Search for the cell housing the specified text and yield its [x, y] center coordinate. 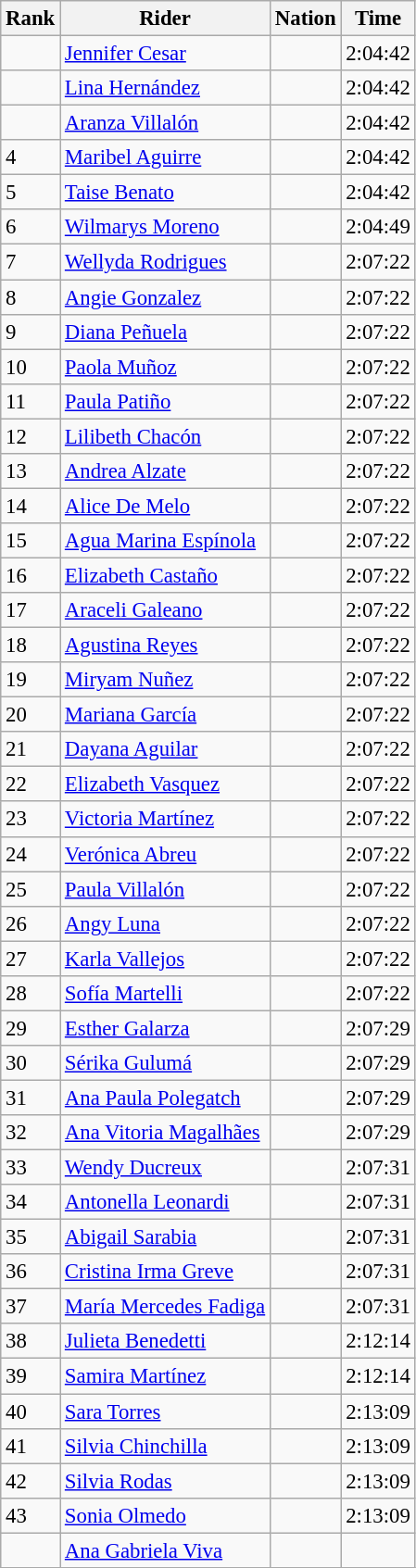
Ana Gabriela Viva [165, 1550]
Verónica Abreu [165, 854]
Andrea Alzate [165, 471]
Nation [305, 19]
Mariana García [165, 715]
25 [31, 889]
Time [378, 19]
24 [31, 854]
31 [31, 1098]
27 [31, 959]
21 [31, 749]
20 [31, 715]
23 [31, 820]
Sara Torres [165, 1411]
9 [31, 332]
Miryam Nuñez [165, 680]
Lina Hernández [165, 88]
Rank [31, 19]
Diana Peñuela [165, 332]
Agustina Reyes [165, 646]
Paula Villalón [165, 889]
Victoria Martínez [165, 820]
22 [31, 784]
10 [31, 367]
14 [31, 506]
Esther Galarza [165, 1028]
Abigail Sarabia [165, 1237]
32 [31, 1133]
María Mercedes Fadiga [165, 1307]
39 [31, 1376]
43 [31, 1515]
19 [31, 680]
17 [31, 610]
42 [31, 1481]
Paula Patiño [165, 401]
Samira Martínez [165, 1376]
38 [31, 1342]
7 [31, 262]
Cristina Irma Greve [165, 1272]
30 [31, 1063]
Sonia Olmedo [165, 1515]
Agua Marina Espínola [165, 541]
37 [31, 1307]
Maribel Aguirre [165, 157]
Elizabeth Castaño [165, 575]
Antonella Leonardi [165, 1202]
36 [31, 1272]
29 [31, 1028]
15 [31, 541]
Rider [165, 19]
28 [31, 994]
4 [31, 157]
11 [31, 401]
Wellyda Rodrigues [165, 262]
12 [31, 436]
18 [31, 646]
8 [31, 297]
41 [31, 1446]
Araceli Galeano [165, 610]
Silvia Rodas [165, 1481]
Ana Vitoria Magalhães [165, 1133]
Taise Benato [165, 193]
Lilibeth Chacón [165, 436]
Julieta Benedetti [165, 1342]
Silvia Chinchilla [165, 1446]
Alice De Melo [165, 506]
26 [31, 923]
34 [31, 1202]
5 [31, 193]
40 [31, 1411]
Sérika Gulumá [165, 1063]
Wilmarys Moreno [165, 227]
16 [31, 575]
Paola Muñoz [165, 367]
Ana Paula Polegatch [165, 1098]
Angie Gonzalez [165, 297]
Jennifer Cesar [165, 54]
33 [31, 1168]
13 [31, 471]
Dayana Aguilar [165, 749]
35 [31, 1237]
Sofía Martelli [165, 994]
2:04:49 [378, 227]
Aranza Villalón [165, 123]
Karla Vallejos [165, 959]
6 [31, 227]
Angy Luna [165, 923]
Wendy Ducreux [165, 1168]
Elizabeth Vasquez [165, 784]
